Return [x, y] of the center of cell containing provided text 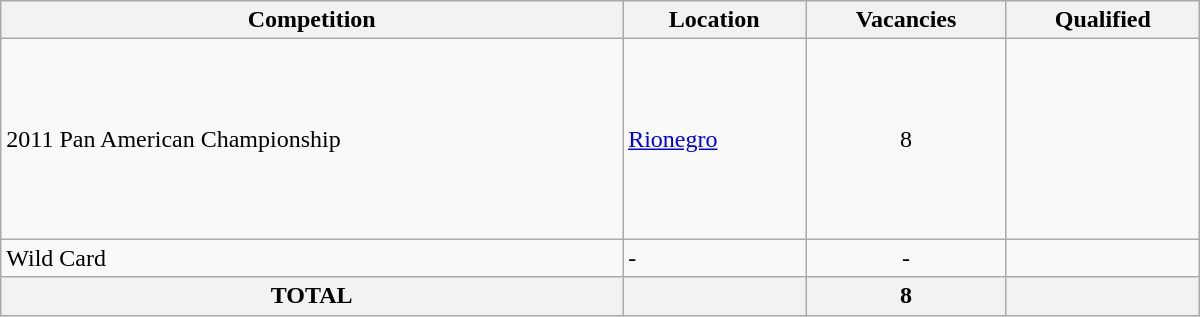
Rionegro [714, 139]
2011 Pan American Championship [312, 139]
Location [714, 20]
Wild Card [312, 258]
Competition [312, 20]
Vacancies [906, 20]
TOTAL [312, 296]
Qualified [1102, 20]
